Find where the given text appears and provide that cell's center as [X, Y] coordinate. 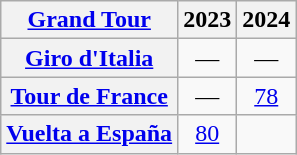
Tour de France [90, 96]
2023 [208, 20]
2024 [266, 20]
Grand Tour [90, 20]
Giro d'Italia [90, 58]
78 [266, 96]
Vuelta a España [90, 134]
80 [208, 134]
